Extract the (X, Y) coordinate from the center of the cell holding the provided text.  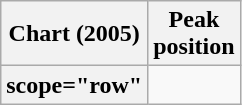
scope="row" (74, 85)
Peakposition (194, 34)
Chart (2005) (74, 34)
